Extract the (X, Y) coordinate from the center of the cell holding the provided text.  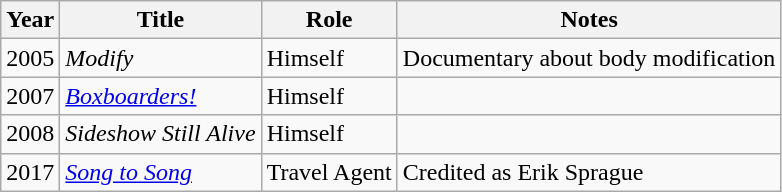
2005 (30, 58)
Sideshow Still Alive (160, 134)
Notes (589, 20)
2017 (30, 172)
Documentary about body modification (589, 58)
Role (329, 20)
Song to Song (160, 172)
Title (160, 20)
2008 (30, 134)
Year (30, 20)
Credited as Erik Sprague (589, 172)
2007 (30, 96)
Modify (160, 58)
Boxboarders! (160, 96)
Travel Agent (329, 172)
